Output the (X, Y) coordinate of the center of the cell containing the given text.  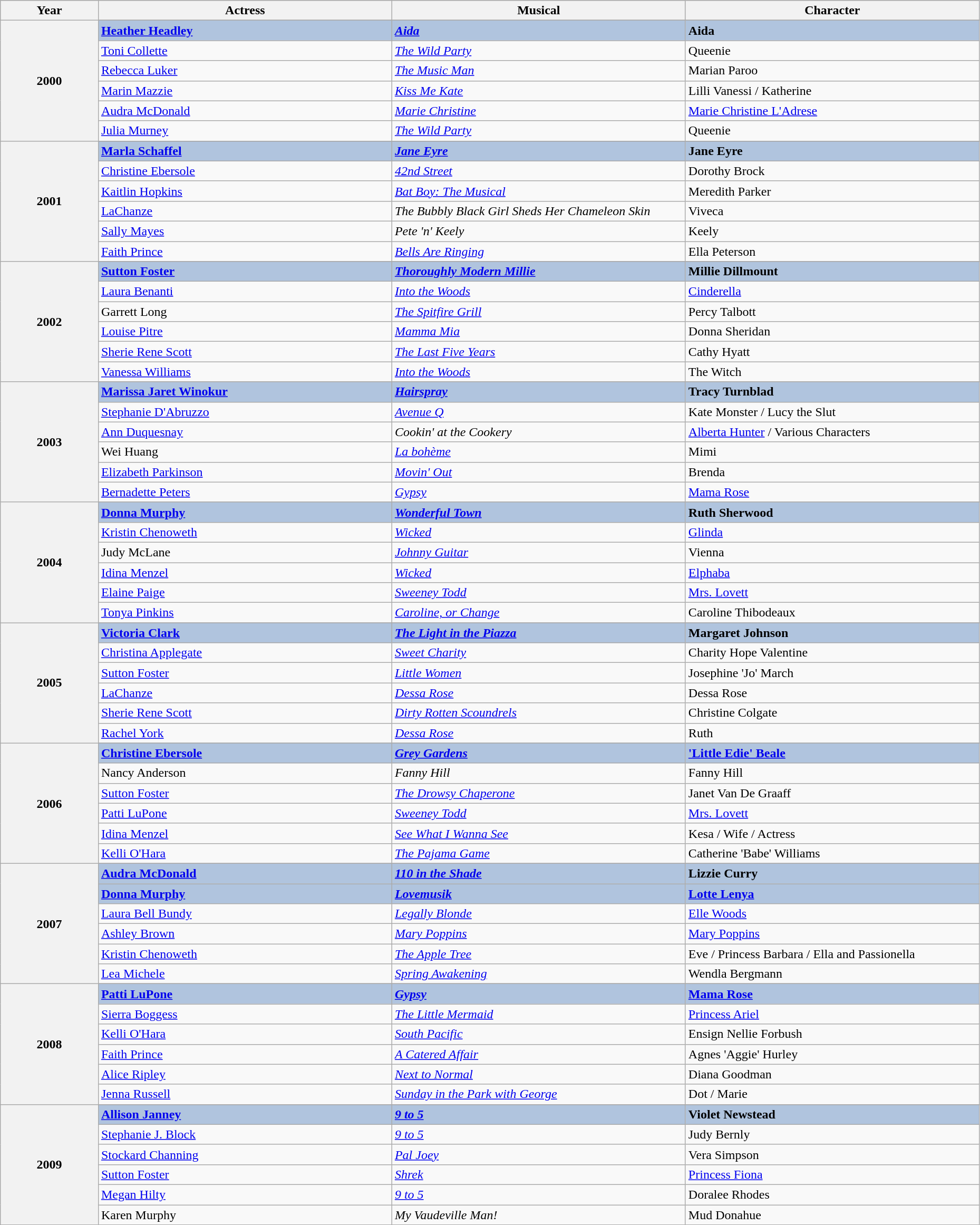
Alberta Hunter / Various Characters (832, 432)
Bells Are Ringing (539, 252)
South Pacific (539, 1034)
Rachel York (245, 733)
Caroline, or Change (539, 613)
Lea Michele (245, 974)
Legally Blonde (539, 914)
Princess Fiona (832, 1174)
Josephine 'Jo' March (832, 673)
Brenda (832, 472)
Movin' Out (539, 472)
2009 (50, 1164)
Marissa Jaret Winokur (245, 392)
The Apple Tree (539, 954)
Judy McLane (245, 552)
Ruth (832, 733)
Little Women (539, 673)
Year (50, 11)
Margaret Johnson (832, 633)
Victoria Clark (245, 633)
The Little Mermaid (539, 1014)
Bat Boy: The Musical (539, 191)
Stephanie J. Block (245, 1134)
Next to Normal (539, 1074)
Cookin' at the Cookery (539, 432)
Lilli Vanessi / Katherine (832, 91)
Kate Monster / Lucy the Slut (832, 412)
Eve / Princess Barbara / Ella and Passionella (832, 954)
Bernadette Peters (245, 492)
2005 (50, 683)
Allison Janney (245, 1114)
Marla Schaffel (245, 151)
Actress (245, 11)
Glinda (832, 532)
Laura Bell Bundy (245, 914)
Judy Bernly (832, 1134)
Cinderella (832, 292)
Ruth Sherwood (832, 512)
Character (832, 11)
Alice Ripley (245, 1074)
Pete 'n' Keely (539, 231)
2007 (50, 923)
Sunday in the Park with George (539, 1094)
My Vaudeville Man! (539, 1214)
2002 (50, 322)
The Drowsy Chaperone (539, 793)
Ella Peterson (832, 252)
Mud Donahue (832, 1214)
Stockard Channing (245, 1154)
Charity Hope Valentine (832, 653)
Sally Mayes (245, 231)
Marie Christine L'Adrese (832, 111)
'Little Edie' Beale (832, 753)
Lizzie Curry (832, 873)
The Music Man (539, 71)
Ann Duquesnay (245, 432)
Ensign Nellie Forbush (832, 1034)
Wonderful Town (539, 512)
Johnny Guitar (539, 552)
Sweet Charity (539, 653)
Diana Goodman (832, 1074)
The Witch (832, 372)
Jenna Russell (245, 1094)
Tracy Turnblad (832, 392)
Tonya Pinkins (245, 613)
The Spitfire Grill (539, 312)
Catherine 'Babe' Williams (832, 853)
Elphaba (832, 572)
Megan Hilty (245, 1194)
The Last Five Years (539, 352)
2000 (50, 81)
Vera Simpson (832, 1154)
Garrett Long (245, 312)
Violet Newstead (832, 1114)
The Light in the Piazza (539, 633)
Christina Applegate (245, 653)
42nd Street (539, 171)
Lovemusik (539, 894)
Percy Talbott (832, 312)
Doralee Rhodes (832, 1194)
Avenue Q (539, 412)
2003 (50, 442)
Rebecca Luker (245, 71)
2006 (50, 803)
Dirty Rotten Scoundrels (539, 713)
Stephanie D'Abruzzo (245, 412)
Wendla Bergmann (832, 974)
Vienna (832, 552)
Cathy Hyatt (832, 352)
Grey Gardens (539, 753)
Millie Dillmount (832, 272)
La bohème (539, 452)
Julia Murney (245, 131)
Kiss Me Kate (539, 91)
Toni Collette (245, 51)
The Pajama Game (539, 853)
Meredith Parker (832, 191)
Dot / Marie (832, 1094)
Agnes 'Aggie' Hurley (832, 1054)
110 in the Shade (539, 873)
Mimi (832, 452)
Spring Awakening (539, 974)
Musical (539, 11)
Princess Ariel (832, 1014)
Marie Christine (539, 111)
Marian Paroo (832, 71)
Janet Van De Graaff (832, 793)
Christine Colgate (832, 713)
Dorothy Brock (832, 171)
Elaine Paige (245, 593)
Pal Joey (539, 1154)
Caroline Thibodeaux (832, 613)
Hairspray (539, 392)
Lotte Lenya (832, 894)
Karen Murphy (245, 1214)
Nancy Anderson (245, 773)
Elizabeth Parkinson (245, 472)
Elle Woods (832, 914)
Marin Mazzie (245, 91)
Shrek (539, 1174)
The Bubbly Black Girl Sheds Her Chameleon Skin (539, 211)
Wei Huang (245, 452)
See What I Wanna See (539, 833)
2008 (50, 1044)
Mamma Mia (539, 332)
A Catered Affair (539, 1054)
Vanessa Williams (245, 372)
Heather Headley (245, 31)
Kaitlin Hopkins (245, 191)
2004 (50, 562)
Keely (832, 231)
Thoroughly Modern Millie (539, 272)
Sierra Boggess (245, 1014)
Louise Pitre (245, 332)
Viveca (832, 211)
Donna Sheridan (832, 332)
Kesa / Wife / Actress (832, 833)
2001 (50, 201)
Ashley Brown (245, 934)
Laura Benanti (245, 292)
